Return the [x, y] coordinate for the center point of the cell that contains the specified text.  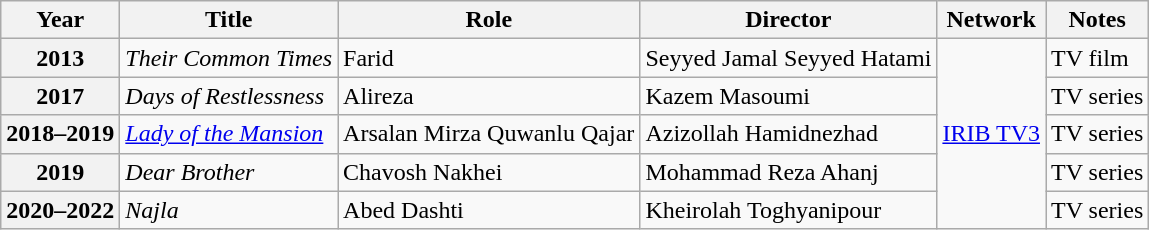
Chavosh Nakhei [489, 172]
Notes [1098, 20]
IRIB TV3 [992, 134]
2018–2019 [60, 134]
Alireza [489, 96]
2019 [60, 172]
2013 [60, 58]
Abed Dashti [489, 210]
Network [992, 20]
Kazem Masoumi [788, 96]
Najla [229, 210]
TV film [1098, 58]
Year [60, 20]
Title [229, 20]
Arsalan Mirza Quwanlu Qajar [489, 134]
Dear Brother [229, 172]
2017 [60, 96]
Their Common Times [229, 58]
2020–2022 [60, 210]
Seyyed Jamal Seyyed Hatami [788, 58]
Lady of the Mansion [229, 134]
Director [788, 20]
Farid [489, 58]
Azizollah Hamidnezhad [788, 134]
Mohammad Reza Ahanj [788, 172]
Days of Restlessness [229, 96]
Role [489, 20]
Kheirolah Toghyanipour [788, 210]
